Capture the cell that displays the provided text and extract its (X, Y) central coordinate. 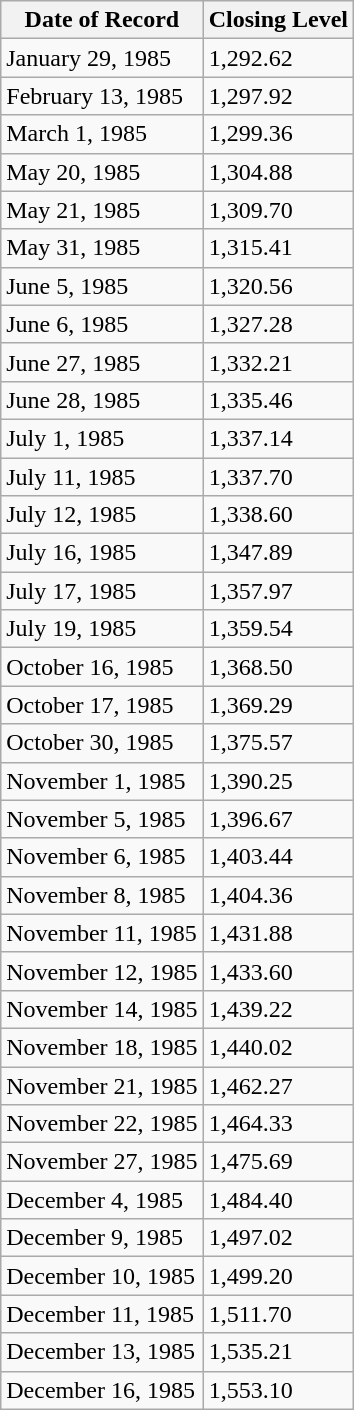
1,337.70 (278, 477)
1,332.21 (278, 362)
1,431.88 (278, 933)
January 29, 1985 (102, 58)
December 13, 1985 (102, 1352)
Closing Level (278, 20)
June 5, 1985 (102, 286)
July 16, 1985 (102, 553)
1,535.21 (278, 1352)
June 28, 1985 (102, 400)
1,497.02 (278, 1238)
1,292.62 (278, 58)
October 30, 1985 (102, 743)
1,368.50 (278, 667)
1,357.97 (278, 591)
July 12, 1985 (102, 515)
July 1, 1985 (102, 438)
July 19, 1985 (102, 629)
November 8, 1985 (102, 895)
July 17, 1985 (102, 591)
February 13, 1985 (102, 96)
1,347.89 (278, 553)
1,335.46 (278, 400)
November 21, 1985 (102, 1085)
November 11, 1985 (102, 933)
November 18, 1985 (102, 1047)
1,439.22 (278, 1009)
Date of Record (102, 20)
1,499.20 (278, 1276)
1,511.70 (278, 1314)
1,462.27 (278, 1085)
December 11, 1985 (102, 1314)
1,338.60 (278, 515)
December 9, 1985 (102, 1238)
1,390.25 (278, 781)
1,396.67 (278, 819)
October 17, 1985 (102, 705)
1,375.57 (278, 743)
October 16, 1985 (102, 667)
March 1, 1985 (102, 134)
1,309.70 (278, 210)
1,320.56 (278, 286)
1,404.36 (278, 895)
1,484.40 (278, 1200)
1,337.14 (278, 438)
1,433.60 (278, 971)
November 5, 1985 (102, 819)
1,299.36 (278, 134)
1,297.92 (278, 96)
1,553.10 (278, 1390)
May 21, 1985 (102, 210)
1,464.33 (278, 1124)
May 20, 1985 (102, 172)
1,327.28 (278, 324)
May 31, 1985 (102, 248)
1,403.44 (278, 857)
1,315.41 (278, 248)
December 10, 1985 (102, 1276)
1,440.02 (278, 1047)
June 6, 1985 (102, 324)
November 12, 1985 (102, 971)
November 14, 1985 (102, 1009)
1,475.69 (278, 1162)
November 6, 1985 (102, 857)
December 4, 1985 (102, 1200)
December 16, 1985 (102, 1390)
November 1, 1985 (102, 781)
1,359.54 (278, 629)
June 27, 1985 (102, 362)
1,369.29 (278, 705)
July 11, 1985 (102, 477)
1,304.88 (278, 172)
November 22, 1985 (102, 1124)
November 27, 1985 (102, 1162)
